For the text-containing cell, return its midpoint in (X, Y) coordinate format. 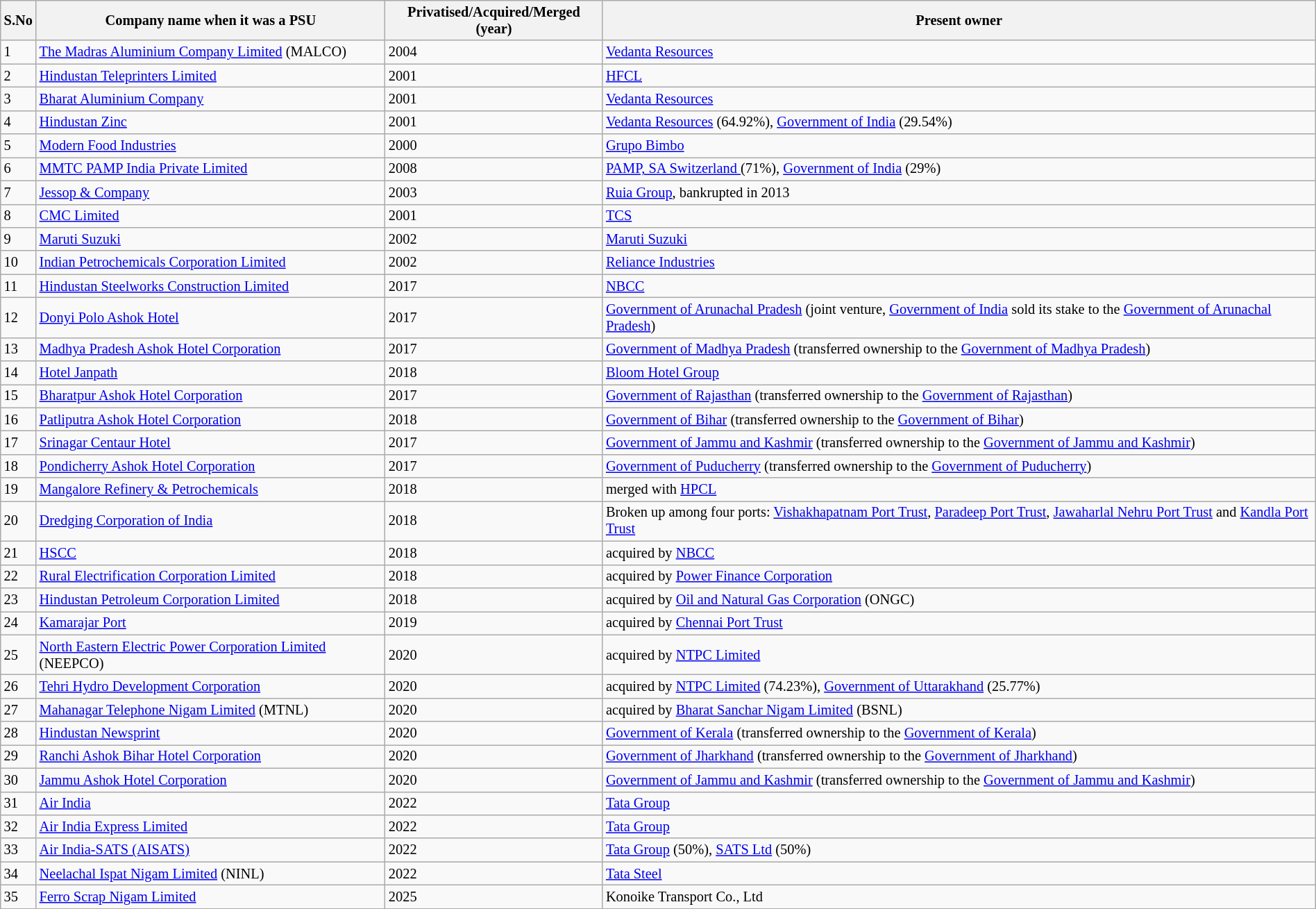
merged with HPCL (959, 490)
20 (18, 521)
Air India (211, 803)
Government of Arunachal Pradesh (joint venture, Government of India sold its stake to the Government of Arunachal Pradesh) (959, 317)
North Eastern Electric Power Corporation Limited (NEEPCO) (211, 655)
acquired by Chennai Port Trust (959, 623)
28 (18, 733)
Hindustan Newsprint (211, 733)
2004 (494, 52)
21 (18, 553)
Government of Madhya Pradesh (transferred ownership to the Government of Madhya Pradesh) (959, 349)
17 (18, 442)
12 (18, 317)
1 (18, 52)
MMTC PAMP India Private Limited (211, 169)
Present owner (959, 20)
Vedanta Resources (64.92%), Government of India (29.54%) (959, 122)
2025 (494, 897)
HSCC (211, 553)
23 (18, 599)
Kamarajar Port (211, 623)
Rural Electrification Corporation Limited (211, 576)
Modern Food Industries (211, 146)
Hindustan Zinc (211, 122)
Air India Express Limited (211, 826)
27 (18, 710)
10 (18, 262)
35 (18, 897)
16 (18, 419)
Srinagar Centaur Hotel (211, 442)
Privatised/Acquired/Merged (year) (494, 20)
acquired by Oil and Natural Gas Corporation (ONGC) (959, 599)
18 (18, 466)
Hindustan Teleprinters Limited (211, 76)
Bharat Aluminium Company (211, 99)
The Madras Aluminium Company Limited (MALCO) (211, 52)
2 (18, 76)
Madhya Pradesh Ashok Hotel Corporation (211, 349)
24 (18, 623)
S.No (18, 20)
9 (18, 239)
Bloom Hotel Group (959, 373)
Grupo Bimbo (959, 146)
acquired by NBCC (959, 553)
Tata Steel (959, 874)
Neelachal Ispat Nigam Limited (NINL) (211, 874)
Air India-SATS (AISATS) (211, 850)
acquired by NTPC Limited (959, 655)
Mahanagar Telephone Nigam Limited (MTNL) (211, 710)
5 (18, 146)
TCS (959, 216)
22 (18, 576)
Pondicherry Ashok Hotel Corporation (211, 466)
Jammu Ashok Hotel Corporation (211, 780)
Government of Rajasthan (transferred ownership to the Government of Rajasthan) (959, 396)
25 (18, 655)
Donyi Polo Ashok Hotel (211, 317)
Tata Group (50%), SATS Ltd (50%) (959, 850)
26 (18, 686)
Hindustan Steelworks Construction Limited (211, 286)
34 (18, 874)
31 (18, 803)
Ranchi Ashok Bihar Hotel Corporation (211, 756)
29 (18, 756)
2000 (494, 146)
Patliputra Ashok Hotel Corporation (211, 419)
Konoike Transport Co., Ltd (959, 897)
Ferro Scrap Nigam Limited (211, 897)
Hotel Janpath (211, 373)
19 (18, 490)
Mangalore Refinery & Petrochemicals (211, 490)
CMC Limited (211, 216)
acquired by Bharat Sanchar Nigam Limited (BSNL) (959, 710)
3 (18, 99)
13 (18, 349)
acquired by Power Finance Corporation (959, 576)
Government of Bihar (transferred ownership to the Government of Bihar) (959, 419)
15 (18, 396)
Broken up among four ports: Vishakhapatnam Port Trust, Paradeep Port Trust, Jawaharlal Nehru Port Trust and Kandla Port Trust (959, 521)
Government of Puducherry (transferred ownership to the Government of Puducherry) (959, 466)
Bharatpur Ashok Hotel Corporation (211, 396)
2003 (494, 192)
14 (18, 373)
2019 (494, 623)
Ruia Group, bankrupted in 2013 (959, 192)
2008 (494, 169)
7 (18, 192)
Company name when it was a PSU (211, 20)
Hindustan Petroleum Corporation Limited (211, 599)
Government of Jharkhand (transferred ownership to the Government of Jharkhand) (959, 756)
30 (18, 780)
8 (18, 216)
33 (18, 850)
NBCC (959, 286)
Jessop & Company (211, 192)
Dredging Corporation of India (211, 521)
acquired by NTPC Limited (74.23%), Government of Uttarakhand (25.77%) (959, 686)
Reliance Industries (959, 262)
4 (18, 122)
Government of Kerala (transferred ownership to the Government of Kerala) (959, 733)
32 (18, 826)
PAMP, SA Switzerland (71%), Government of India (29%) (959, 169)
Tehri Hydro Development Corporation (211, 686)
11 (18, 286)
Indian Petrochemicals Corporation Limited (211, 262)
6 (18, 169)
HFCL (959, 76)
